Return the (x, y) coordinate for the center point of the cell that contains the specified text.  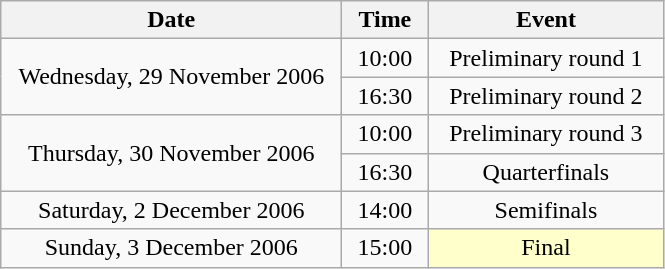
Sunday, 3 December 2006 (172, 248)
15:00 (385, 248)
Quarterfinals (546, 172)
Date (172, 20)
Thursday, 30 November 2006 (172, 153)
Event (546, 20)
14:00 (385, 210)
Semifinals (546, 210)
Time (385, 20)
Saturday, 2 December 2006 (172, 210)
Wednesday, 29 November 2006 (172, 77)
Preliminary round 3 (546, 134)
Preliminary round 1 (546, 58)
Preliminary round 2 (546, 96)
Final (546, 248)
